Detect which cell encompasses the target text, then output its (x, y) center coordinate. 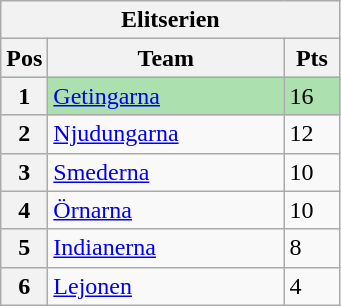
Pts (312, 58)
3 (24, 172)
2 (24, 134)
Njudungarna (166, 134)
12 (312, 134)
5 (24, 248)
Getingarna (166, 96)
Team (166, 58)
1 (24, 96)
Lejonen (166, 286)
Örnarna (166, 210)
Pos (24, 58)
Smederna (166, 172)
Elitserien (170, 20)
Indianerna (166, 248)
16 (312, 96)
8 (312, 248)
6 (24, 286)
